Determine the [x, y] coordinate at the center of the cell enclosing the given text.  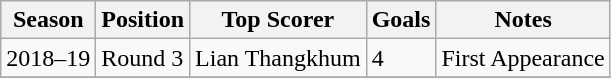
Goals [401, 20]
2018–19 [48, 58]
Position [143, 20]
4 [401, 58]
Lian Thangkhum [278, 58]
Top Scorer [278, 20]
Notes [523, 20]
Season [48, 20]
First Appearance [523, 58]
Round 3 [143, 58]
